Provide the (X, Y) coordinate of the cell's center where the given text is located.  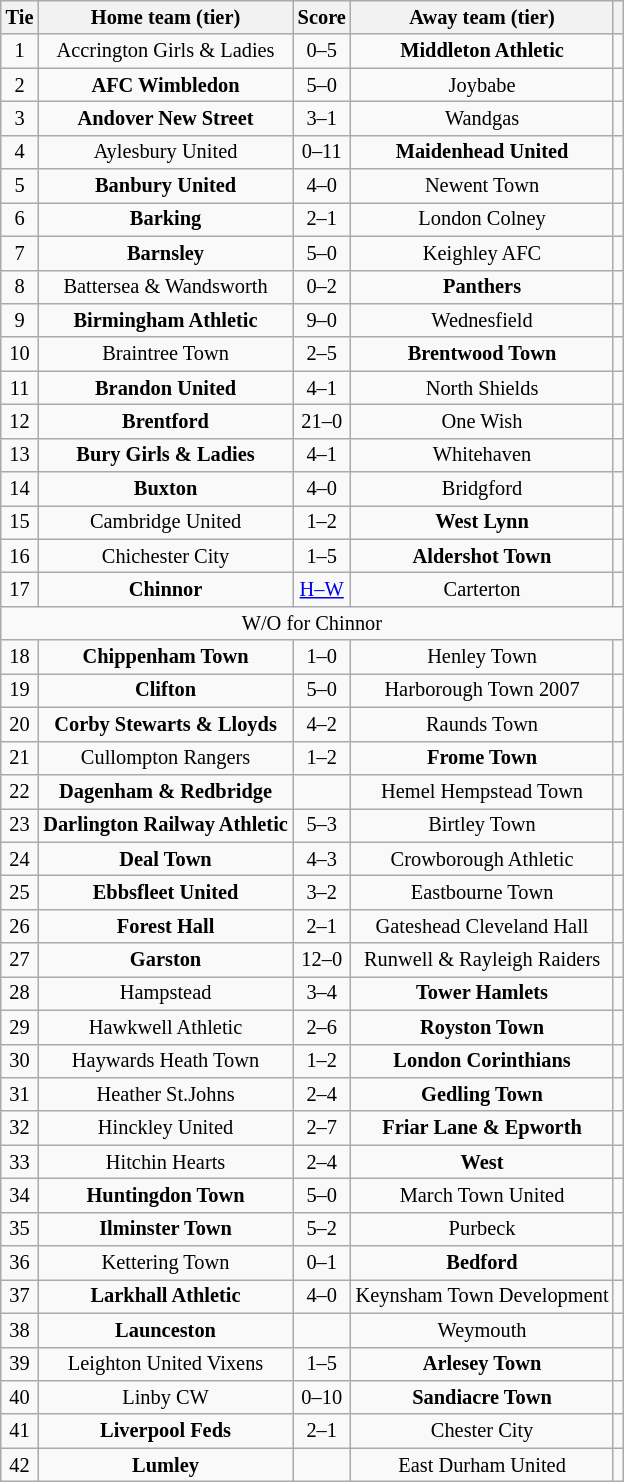
Tie (20, 17)
35 (20, 1229)
Away team (tier) (482, 17)
Royston Town (482, 1027)
9–0 (322, 320)
H–W (322, 589)
Darlington Railway Athletic (165, 825)
Deal Town (165, 859)
Corby Stewarts & Lloyds (165, 724)
31 (20, 1094)
11 (20, 388)
34 (20, 1195)
Battersea & Wandsworth (165, 287)
Arlesey Town (482, 1364)
Haywards Heath Town (165, 1061)
Hawkwell Athletic (165, 1027)
Henley Town (482, 657)
Birmingham Athletic (165, 320)
15 (20, 522)
Friar Lane & Epworth (482, 1128)
26 (20, 926)
Linby CW (165, 1397)
Crowborough Athletic (482, 859)
Leighton United Vixens (165, 1364)
Eastbourne Town (482, 892)
Birtley Town (482, 825)
4–3 (322, 859)
3 (20, 118)
Cullompton Rangers (165, 758)
Garston (165, 960)
10 (20, 354)
Chester City (482, 1431)
5 (20, 186)
4–2 (322, 724)
Dagenham & Redbridge (165, 791)
40 (20, 1397)
0–10 (322, 1397)
Heather St.Johns (165, 1094)
0–11 (322, 152)
20 (20, 724)
21–0 (322, 421)
Wednesfield (482, 320)
Hinckley United (165, 1128)
London Corinthians (482, 1061)
2–6 (322, 1027)
Keighley AFC (482, 253)
7 (20, 253)
Accrington Girls & Ladies (165, 51)
Bury Girls & Ladies (165, 455)
39 (20, 1364)
Hampstead (165, 993)
5–2 (322, 1229)
Clifton (165, 690)
Bedford (482, 1263)
25 (20, 892)
14 (20, 489)
Panthers (482, 287)
12 (20, 421)
32 (20, 1128)
23 (20, 825)
0–2 (322, 287)
AFC Wimbledon (165, 85)
33 (20, 1162)
Chippenham Town (165, 657)
12–0 (322, 960)
One Wish (482, 421)
Brentford (165, 421)
Brandon United (165, 388)
North Shields (482, 388)
Larkhall Athletic (165, 1296)
0–5 (322, 51)
29 (20, 1027)
Newent Town (482, 186)
2 (20, 85)
0–1 (322, 1263)
Huntingdon Town (165, 1195)
West Lynn (482, 522)
5–3 (322, 825)
Andover New Street (165, 118)
Score (322, 17)
17 (20, 589)
Carterton (482, 589)
Hitchin Hearts (165, 1162)
Whitehaven (482, 455)
Aylesbury United (165, 152)
42 (20, 1465)
6 (20, 219)
Barnsley (165, 253)
16 (20, 556)
27 (20, 960)
Sandiacre Town (482, 1397)
Tower Hamlets (482, 993)
38 (20, 1330)
Runwell & Rayleigh Raiders (482, 960)
Chichester City (165, 556)
18 (20, 657)
Harborough Town 2007 (482, 690)
Braintree Town (165, 354)
Bridgford (482, 489)
Cambridge United (165, 522)
Maidenhead United (482, 152)
Forest Hall (165, 926)
2–7 (322, 1128)
Lumley (165, 1465)
West (482, 1162)
Liverpool Feds (165, 1431)
Purbeck (482, 1229)
30 (20, 1061)
Joybabe (482, 85)
1–0 (322, 657)
Banbury United (165, 186)
Raunds Town (482, 724)
41 (20, 1431)
Buxton (165, 489)
Middleton Athletic (482, 51)
Kettering Town (165, 1263)
24 (20, 859)
3–2 (322, 892)
Ebbsfleet United (165, 892)
13 (20, 455)
22 (20, 791)
Launceston (165, 1330)
Gateshead Cleveland Hall (482, 926)
Wandgas (482, 118)
2–5 (322, 354)
Aldershot Town (482, 556)
London Colney (482, 219)
Hemel Hempstead Town (482, 791)
Keynsham Town Development (482, 1296)
Barking (165, 219)
8 (20, 287)
36 (20, 1263)
Frome Town (482, 758)
9 (20, 320)
1 (20, 51)
3–4 (322, 993)
East Durham United (482, 1465)
Weymouth (482, 1330)
W/O for Chinnor (312, 623)
March Town United (482, 1195)
21 (20, 758)
28 (20, 993)
Chinnor (165, 589)
Brentwood Town (482, 354)
4 (20, 152)
3–1 (322, 118)
19 (20, 690)
Home team (tier) (165, 17)
Ilminster Town (165, 1229)
37 (20, 1296)
Gedling Town (482, 1094)
